Extract the (X, Y) coordinate from the center of the cell holding the provided text.  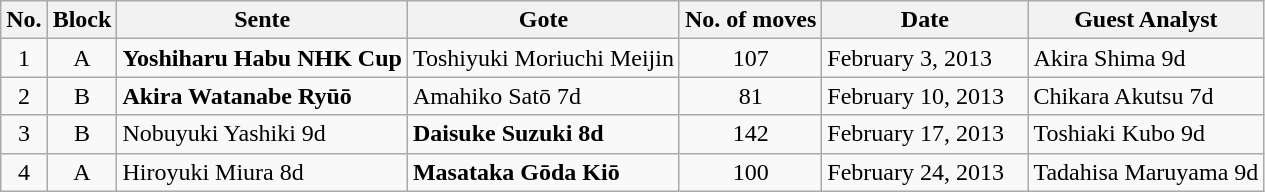
Sente (262, 20)
Hiroyuki Miura 8d (262, 172)
Guest Analyst (1146, 20)
February 3, 2013 (925, 58)
Gote (543, 20)
Amahiko Satō 7d (543, 96)
Toshiaki Kubo 9d (1146, 134)
Date (925, 20)
1 (24, 58)
81 (750, 96)
Akira Watanabe Ryūō (262, 96)
107 (750, 58)
142 (750, 134)
Masataka Gōda Kiō (543, 172)
No. of moves (750, 20)
Tadahisa Maruyama 9d (1146, 172)
Daisuke Suzuki 8d (543, 134)
No. (24, 20)
Toshiyuki Moriuchi Meijin (543, 58)
4 (24, 172)
Akira Shima 9d (1146, 58)
3 (24, 134)
2 (24, 96)
Nobuyuki Yashiki 9d (262, 134)
February 10, 2013 (925, 96)
100 (750, 172)
February 24, 2013 (925, 172)
February 17, 2013 (925, 134)
Chikara Akutsu 7d (1146, 96)
Block (82, 20)
Yoshiharu Habu NHK Cup (262, 58)
